Provide the [x, y] coordinate of the cell's center where the given text is located.  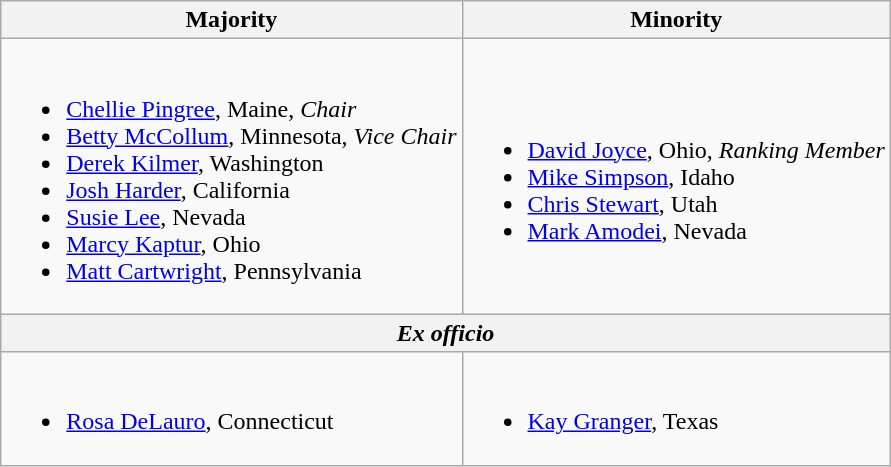
Majority [232, 20]
Ex officio [446, 333]
Minority [676, 20]
David Joyce, Ohio, Ranking MemberMike Simpson, IdahoChris Stewart, UtahMark Amodei, Nevada [676, 176]
Kay Granger, Texas [676, 408]
Rosa DeLauro, Connecticut [232, 408]
